Determine the [X, Y] coordinate at the center of the cell enclosing the given text.  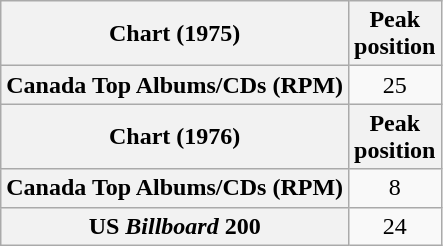
25 [395, 85]
Chart (1975) [175, 34]
Chart (1976) [175, 136]
24 [395, 226]
8 [395, 188]
US Billboard 200 [175, 226]
